Capture the cell that displays the provided text and extract its (x, y) central coordinate. 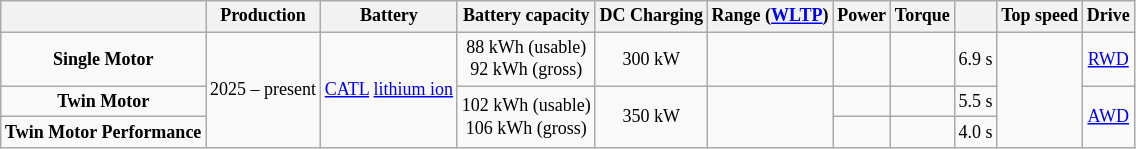
4.0 s (976, 132)
Production (264, 16)
Torque (922, 16)
Drive (1108, 16)
DC Charging (651, 16)
300 kW (651, 59)
350 kW (651, 117)
RWD (1108, 59)
6.9 s (976, 59)
5.5 s (976, 102)
Single Motor (104, 59)
88 kWh (usable)92 kWh (gross) (526, 59)
CATL lithium ion (388, 90)
AWD (1108, 117)
Twin Motor Performance (104, 132)
Power (862, 16)
Twin Motor (104, 102)
Battery capacity (526, 16)
Battery (388, 16)
Range (WLTP) (770, 16)
102 kWh (usable)106 kWh (gross) (526, 117)
2025 – present (264, 90)
Top speed (1040, 16)
